Provide the (x, y) coordinate of the cell's center where the given text is located.  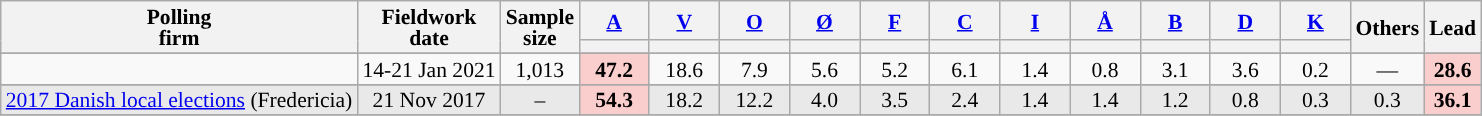
2.4 (965, 100)
4.0 (824, 100)
47.2 (614, 68)
14-21 Jan 2021 (428, 68)
21 Nov 2017 (428, 100)
— (1387, 68)
6.1 (965, 68)
3.6 (1245, 68)
3.1 (1175, 68)
12.2 (754, 100)
28.6 (1452, 68)
K (1315, 20)
A (614, 20)
C (965, 20)
Fieldworkdate (428, 27)
D (1245, 20)
1,013 (540, 68)
F (895, 20)
B (1175, 20)
– (540, 100)
Others (1387, 27)
0.2 (1315, 68)
Å (1105, 20)
I (1035, 20)
5.2 (895, 68)
7.9 (754, 68)
3.5 (895, 100)
Lead (1452, 27)
Ø (824, 20)
Pollingfirm (180, 27)
54.3 (614, 100)
5.6 (824, 68)
O (754, 20)
Samplesize (540, 27)
2017 Danish local elections (Fredericia) (180, 100)
1.2 (1175, 100)
V (684, 20)
18.6 (684, 68)
18.2 (684, 100)
36.1 (1452, 100)
